Locate the cell with the specified text and output its (X, Y) center coordinate. 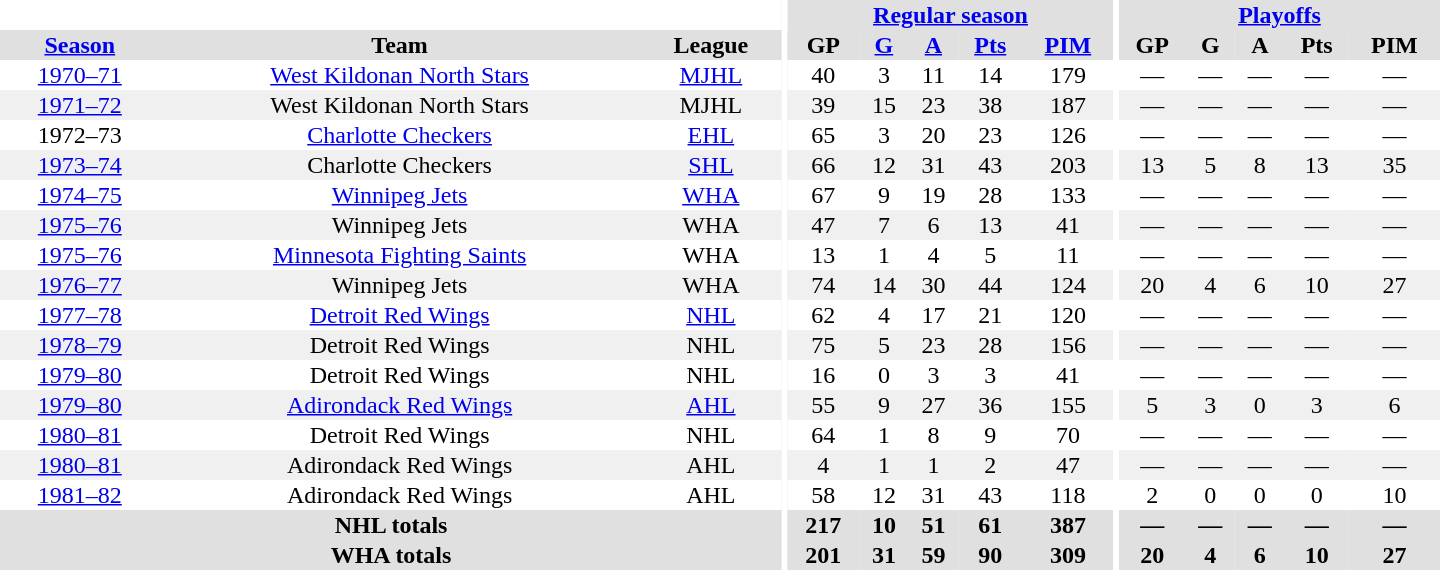
179 (1068, 75)
124 (1068, 285)
44 (990, 285)
1977–78 (80, 315)
90 (990, 555)
16 (824, 375)
59 (934, 555)
Minnesota Fighting Saints (400, 255)
201 (824, 555)
1976–77 (80, 285)
1973–74 (80, 165)
70 (1068, 435)
62 (824, 315)
75 (824, 345)
Playoffs (1280, 15)
39 (824, 105)
36 (990, 405)
74 (824, 285)
1981–82 (80, 495)
64 (824, 435)
156 (1068, 345)
NHL totals (391, 525)
35 (1394, 165)
21 (990, 315)
155 (1068, 405)
203 (1068, 165)
187 (1068, 105)
1974–75 (80, 195)
30 (934, 285)
1972–73 (80, 135)
51 (934, 525)
38 (990, 105)
Season (80, 45)
40 (824, 75)
67 (824, 195)
118 (1068, 495)
19 (934, 195)
Regular season (951, 15)
1978–79 (80, 345)
58 (824, 495)
387 (1068, 525)
126 (1068, 135)
309 (1068, 555)
17 (934, 315)
1970–71 (80, 75)
133 (1068, 195)
7 (884, 225)
1971–72 (80, 105)
66 (824, 165)
SHL (711, 165)
Team (400, 45)
65 (824, 135)
61 (990, 525)
WHA totals (391, 555)
EHL (711, 135)
55 (824, 405)
120 (1068, 315)
15 (884, 105)
217 (824, 525)
League (711, 45)
